Capture the cell that displays the provided text and extract its (X, Y) central coordinate. 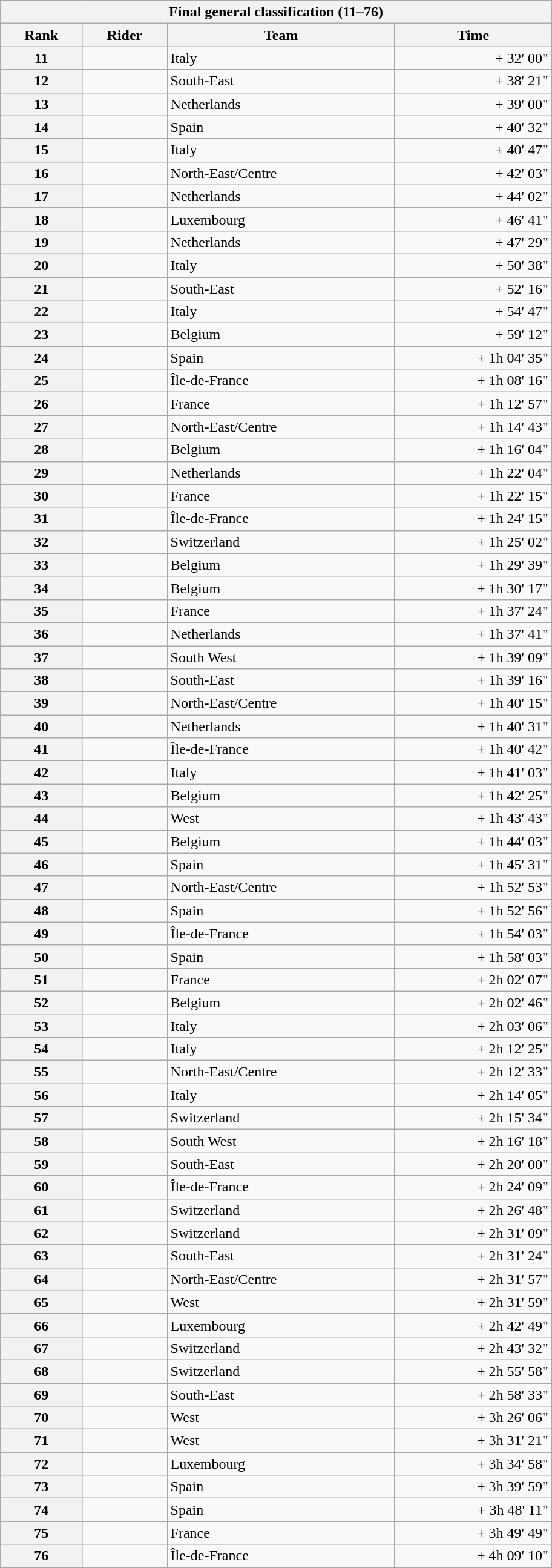
+ 3h 39' 59" (473, 1487)
+ 2h 02' 07" (473, 980)
35 (41, 611)
Rank (41, 35)
+ 1h 43' 43" (473, 819)
+ 2h 03' 06" (473, 1026)
40 (41, 726)
42 (41, 772)
15 (41, 150)
75 (41, 1533)
+ 38' 21" (473, 81)
Team (281, 35)
27 (41, 427)
65 (41, 1302)
+ 1h 39' 16" (473, 680)
+ 1h 44' 03" (473, 842)
68 (41, 1371)
+ 4h 09' 10" (473, 1556)
+ 40' 32" (473, 127)
20 (41, 265)
16 (41, 173)
+ 3h 26' 06" (473, 1418)
38 (41, 680)
+ 59' 12" (473, 335)
51 (41, 980)
+ 1h 37' 24" (473, 611)
+ 47' 29" (473, 242)
+ 1h 25' 02" (473, 542)
+ 2h 16' 18" (473, 1141)
56 (41, 1095)
+ 1h 16' 04" (473, 450)
+ 2h 26' 48" (473, 1210)
+ 1h 41' 03" (473, 772)
+ 2h 43' 32" (473, 1348)
54 (41, 1049)
24 (41, 358)
37 (41, 657)
Final general classification (11–76) (276, 12)
22 (41, 312)
43 (41, 796)
+ 1h 54' 03" (473, 934)
+ 39' 00" (473, 104)
+ 2h 12' 25" (473, 1049)
+ 1h 29' 39" (473, 565)
+ 40' 47" (473, 150)
58 (41, 1141)
+ 44' 02" (473, 196)
+ 2h 31' 09" (473, 1233)
Time (473, 35)
+ 2h 20' 00" (473, 1164)
25 (41, 381)
+ 1h 30' 17" (473, 588)
26 (41, 404)
+ 54' 47" (473, 312)
46 (41, 865)
+ 1h 45' 31" (473, 865)
28 (41, 450)
73 (41, 1487)
34 (41, 588)
+ 1h 52' 56" (473, 911)
12 (41, 81)
63 (41, 1256)
+ 2h 42' 49" (473, 1325)
+ 1h 08' 16" (473, 381)
59 (41, 1164)
+ 1h 39' 09" (473, 657)
+ 1h 37' 41" (473, 634)
+ 1h 58' 03" (473, 957)
+ 1h 04' 35" (473, 358)
+ 46' 41" (473, 219)
47 (41, 888)
+ 1h 40' 15" (473, 703)
+ 52' 16" (473, 289)
+ 1h 22' 15" (473, 496)
66 (41, 1325)
+ 2h 31' 59" (473, 1302)
70 (41, 1418)
+ 2h 12' 33" (473, 1072)
62 (41, 1233)
49 (41, 934)
11 (41, 58)
+ 2h 31' 24" (473, 1256)
+ 1h 40' 42" (473, 749)
19 (41, 242)
Rider (125, 35)
+ 1h 24' 15" (473, 519)
53 (41, 1026)
13 (41, 104)
+ 3h 48' 11" (473, 1510)
+ 3h 49' 49" (473, 1533)
36 (41, 634)
+ 50' 38" (473, 265)
72 (41, 1464)
76 (41, 1556)
55 (41, 1072)
+ 1h 52' 53" (473, 888)
31 (41, 519)
+ 2h 02' 46" (473, 1003)
30 (41, 496)
48 (41, 911)
45 (41, 842)
+ 2h 24' 09" (473, 1187)
21 (41, 289)
+ 3h 31' 21" (473, 1441)
50 (41, 957)
+ 1h 14' 43" (473, 427)
+ 1h 12' 57" (473, 404)
+ 1h 40' 31" (473, 726)
+ 2h 31' 57" (473, 1279)
14 (41, 127)
+ 1h 22' 04" (473, 473)
57 (41, 1118)
39 (41, 703)
32 (41, 542)
29 (41, 473)
64 (41, 1279)
18 (41, 219)
+ 42' 03" (473, 173)
44 (41, 819)
17 (41, 196)
71 (41, 1441)
23 (41, 335)
52 (41, 1003)
69 (41, 1394)
+ 2h 58' 33" (473, 1394)
74 (41, 1510)
+ 32' 00" (473, 58)
+ 2h 15' 34" (473, 1118)
67 (41, 1348)
+ 2h 14' 05" (473, 1095)
41 (41, 749)
+ 2h 55' 58" (473, 1371)
+ 3h 34' 58" (473, 1464)
+ 1h 42' 25" (473, 796)
61 (41, 1210)
60 (41, 1187)
33 (41, 565)
